Provide the (x, y) coordinate of the cell's center where the given text is located.  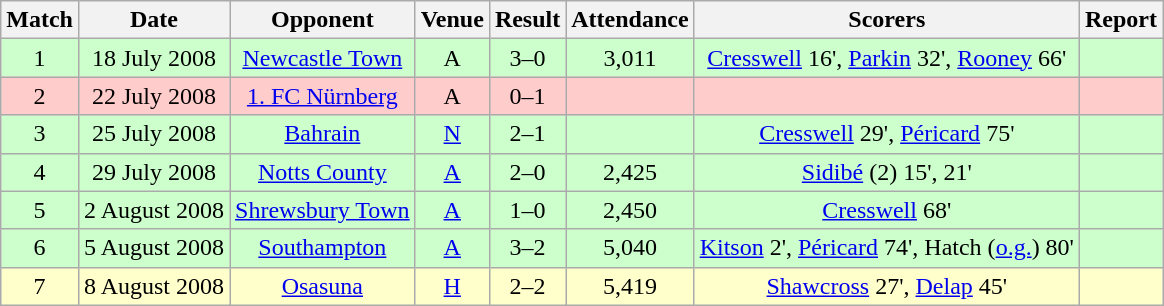
8 August 2008 (154, 286)
Match (40, 20)
5,419 (630, 286)
5,040 (630, 248)
3–2 (527, 248)
1 (40, 58)
29 July 2008 (154, 172)
3–0 (527, 58)
Scorers (886, 20)
Notts County (323, 172)
1–0 (527, 210)
3 (40, 134)
Result (527, 20)
5 (40, 210)
Shawcross 27', Delap 45' (886, 286)
Cresswell 68' (886, 210)
Attendance (630, 20)
Opponent (323, 20)
2–0 (527, 172)
Kitson 2', Péricard 74', Hatch (o.g.) 80' (886, 248)
1. FC Nürnberg (323, 96)
Southampton (323, 248)
H (452, 286)
5 August 2008 (154, 248)
Report (1120, 20)
Osasuna (323, 286)
2 August 2008 (154, 210)
2,450 (630, 210)
Cresswell 16', Parkin 32', Rooney 66' (886, 58)
18 July 2008 (154, 58)
N (452, 134)
3,011 (630, 58)
0–1 (527, 96)
2 (40, 96)
Newcastle Town (323, 58)
6 (40, 248)
25 July 2008 (154, 134)
2–1 (527, 134)
Bahrain (323, 134)
7 (40, 286)
Date (154, 20)
Sidibé (2) 15', 21' (886, 172)
Cresswell 29', Péricard 75' (886, 134)
22 July 2008 (154, 96)
Shrewsbury Town (323, 210)
2–2 (527, 286)
4 (40, 172)
Venue (452, 20)
2,425 (630, 172)
